Determine the [X, Y] coordinate at the center of the cell enclosing the given text.  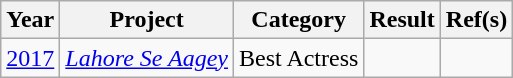
2017 [30, 58]
Lahore Se Aagey [147, 58]
Ref(s) [476, 20]
Result [402, 20]
Category [299, 20]
Best Actress [299, 58]
Year [30, 20]
Project [147, 20]
